Detect which cell encompasses the target text, then output its (X, Y) center coordinate. 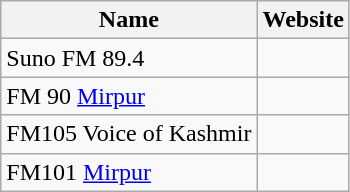
FM105 Voice of Kashmir (129, 134)
Website (303, 20)
FM101 Mirpur (129, 172)
FM 90 Mirpur (129, 96)
Suno FM 89.4 (129, 58)
Name (129, 20)
